Return (X, Y) of the center of cell containing provided text 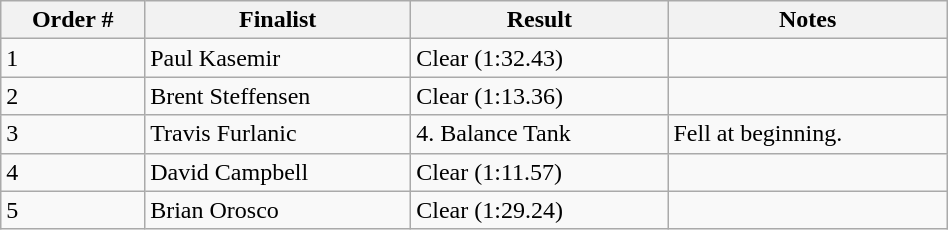
Fell at beginning. (808, 134)
4 (73, 172)
Notes (808, 20)
Paul Kasemir (278, 58)
1 (73, 58)
Clear (1:29.24) (540, 210)
Result (540, 20)
2 (73, 96)
David Campbell (278, 172)
Finalist (278, 20)
4. Balance Tank (540, 134)
5 (73, 210)
Clear (1:11.57) (540, 172)
3 (73, 134)
Brian Orosco (278, 210)
Clear (1:32.43) (540, 58)
Order # (73, 20)
Travis Furlanic (278, 134)
Brent Steffensen (278, 96)
Clear (1:13.36) (540, 96)
